Find where the given text appears and provide that cell's center as [x, y] coordinate. 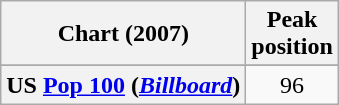
US Pop 100 (Billboard) [124, 85]
96 [292, 85]
Chart (2007) [124, 34]
Peakposition [292, 34]
